Scan for the cell matching the given text and deliver its [X, Y] coordinate at center. 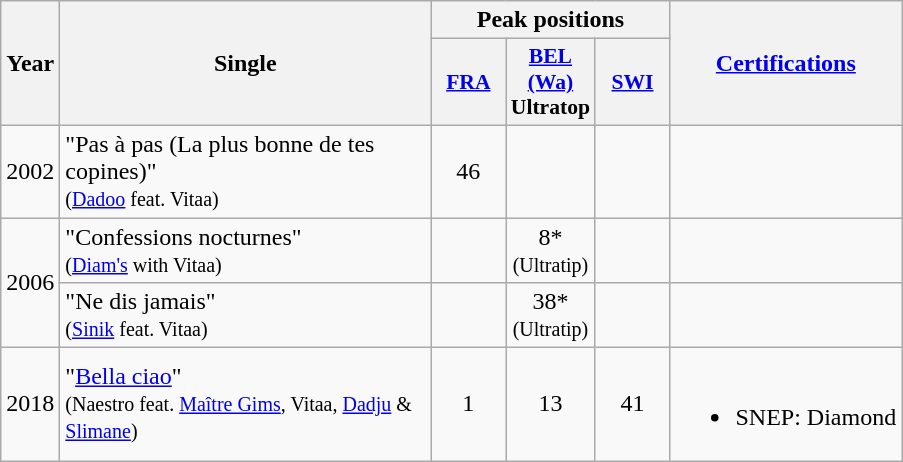
2002 [30, 171]
"Confessions nocturnes" (Diam's with Vitaa) [246, 250]
Certifications [786, 64]
1 [468, 404]
Peak positions [550, 20]
BEL (Wa)Ultratop [550, 82]
38*(Ultratip) [550, 316]
Single [246, 64]
SNEP: Diamond [786, 404]
41 [632, 404]
"Pas à pas (La plus bonne de tes copines)" (Dadoo feat. Vitaa) [246, 171]
FRA [468, 82]
2006 [30, 283]
"Bella ciao" (Naestro feat. Maître Gims, Vitaa, Dadju & Slimane) [246, 404]
2018 [30, 404]
13 [550, 404]
"Ne dis jamais" (Sinik feat. Vitaa) [246, 316]
8*(Ultratip) [550, 250]
Year [30, 64]
46 [468, 171]
SWI [632, 82]
